Locate the cell with the specified text and output its [x, y] center coordinate. 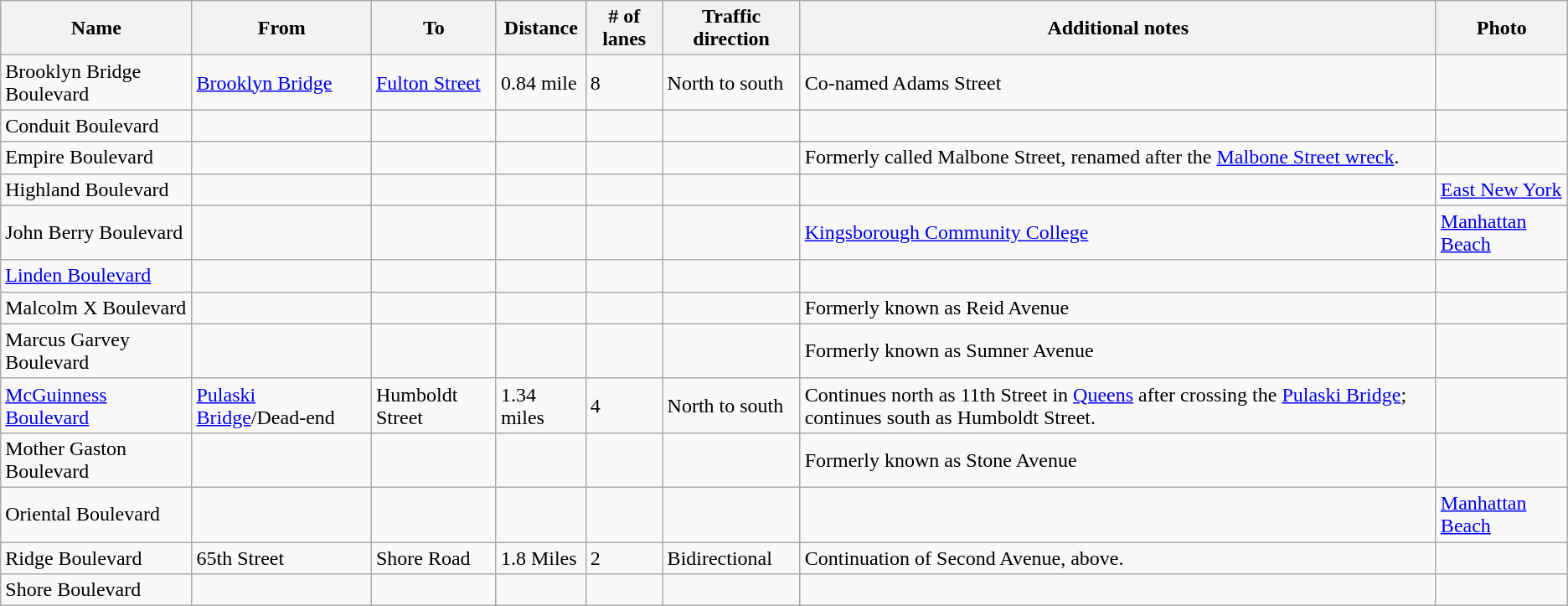
Shore Road [434, 557]
Photo [1501, 28]
8 [624, 82]
Traffic direction [731, 28]
Marcus Garvey Boulevard [96, 350]
McGuinness Boulevard [96, 406]
Conduit Boulevard [96, 126]
Co-named Adams Street [1117, 82]
Fulton Street [434, 82]
0.84 mile [541, 82]
John Berry Boulevard [96, 233]
Highland Boulevard [96, 189]
Brooklyn Bridge [281, 82]
Formerly known as Sumner Avenue [1117, 350]
Shore Boulevard [96, 590]
Mother Gaston Boulevard [96, 459]
Continues north as 11th Street in Queens after crossing the Pulaski Bridge; continues south as Humboldt Street. [1117, 406]
Linden Boulevard [96, 276]
Humboldt Street [434, 406]
Empire Boulevard [96, 158]
From [281, 28]
Malcolm X Boulevard [96, 308]
Ridge Boulevard [96, 557]
Formerly known as Stone Avenue [1117, 459]
East New York [1501, 189]
Additional notes [1117, 28]
Kingsborough Community College [1117, 233]
Brooklyn Bridge Boulevard [96, 82]
Distance [541, 28]
4 [624, 406]
Bidirectional [731, 557]
Oriental Boulevard [96, 515]
# of lanes [624, 28]
Formerly called Malbone Street, renamed after the Malbone Street wreck. [1117, 158]
Continuation of Second Avenue, above. [1117, 557]
To [434, 28]
Name [96, 28]
Pulaski Bridge/Dead-end [281, 406]
65th Street [281, 557]
Formerly known as Reid Avenue [1117, 308]
1.34 miles [541, 406]
1.8 Miles [541, 557]
2 [624, 557]
